Find where the given text appears and provide that cell's center as (X, Y) coordinate. 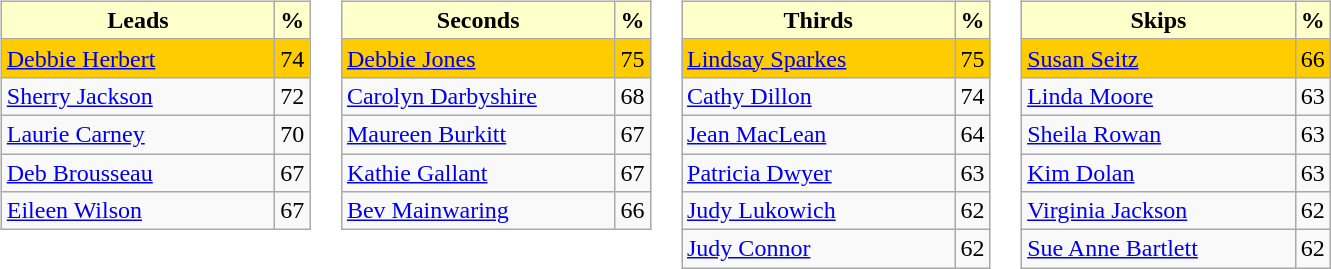
Thirds (819, 20)
Maureen Burkitt (478, 134)
Seconds (478, 20)
Judy Lukowich (819, 211)
Sherry Jackson (138, 96)
68 (632, 96)
Carolyn Darbyshire (478, 96)
Kathie Gallant (478, 173)
Linda Moore (1159, 96)
Eileen Wilson (138, 211)
Virginia Jackson (1159, 211)
Kim Dolan (1159, 173)
Laurie Carney (138, 134)
Deb Brousseau (138, 173)
70 (292, 134)
Leads (138, 20)
Sue Anne Bartlett (1159, 249)
Debbie Jones (478, 58)
Bev Mainwaring (478, 211)
Sheila Rowan (1159, 134)
Debbie Herbert (138, 58)
Susan Seitz (1159, 58)
Judy Connor (819, 249)
Cathy Dillon (819, 96)
Skips (1159, 20)
64 (972, 134)
Jean MacLean (819, 134)
Lindsay Sparkes (819, 58)
Patricia Dwyer (819, 173)
72 (292, 96)
